Search for the cell housing the specified text and yield its [X, Y] center coordinate. 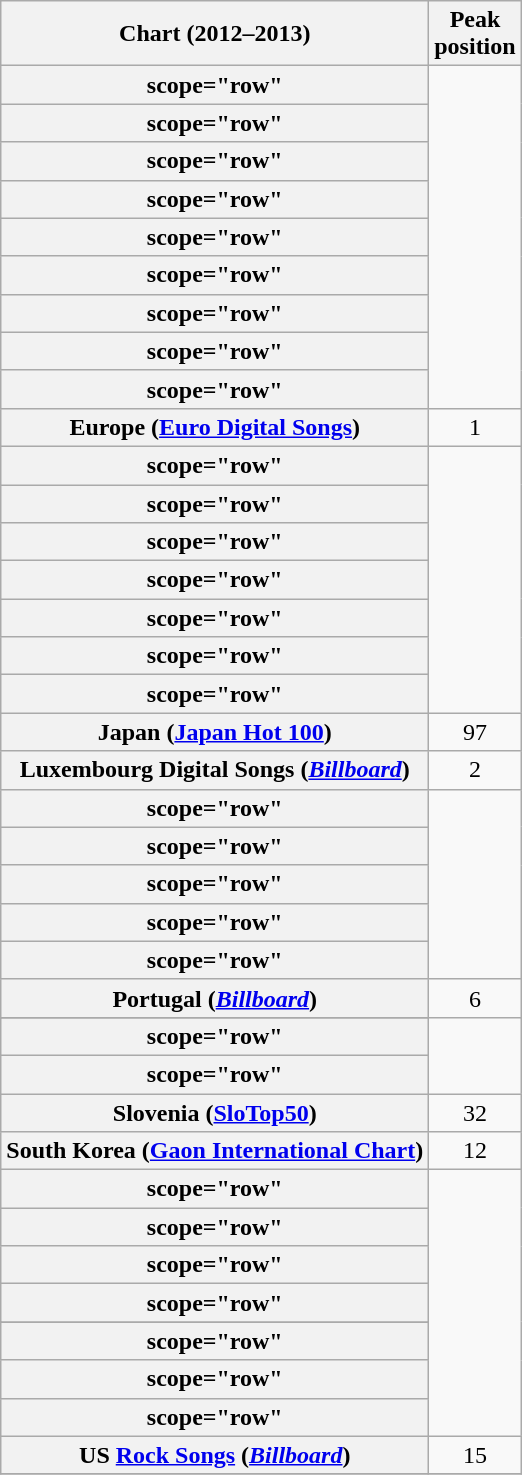
6 [475, 998]
12 [475, 1151]
2 [475, 770]
15 [475, 1455]
Chart (2012–2013) [215, 34]
Slovenia (SloTop50) [215, 1113]
1 [475, 427]
US Rock Songs (Billboard) [215, 1455]
Japan (Japan Hot 100) [215, 732]
32 [475, 1113]
97 [475, 732]
Luxembourg Digital Songs (Billboard) [215, 770]
Portugal (Billboard) [215, 998]
South Korea (Gaon International Chart) [215, 1151]
Peakposition [475, 34]
Europe (Euro Digital Songs) [215, 427]
